Scan for the cell matching the given text and deliver its [X, Y] coordinate at center. 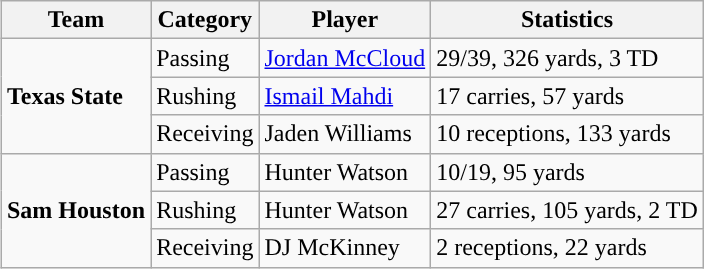
2 receptions, 22 yards [568, 248]
17 carries, 57 yards [568, 96]
10/19, 95 yards [568, 172]
Sam Houston [76, 210]
10 receptions, 133 yards [568, 134]
Jaden Williams [345, 134]
Texas State [76, 96]
Player [345, 20]
Team [76, 20]
Category [205, 20]
Jordan McCloud [345, 58]
DJ McKinney [345, 248]
Ismail Mahdi [345, 96]
Statistics [568, 20]
29/39, 326 yards, 3 TD [568, 58]
27 carries, 105 yards, 2 TD [568, 210]
